Determine the (X, Y) coordinate at the center of the cell enclosing the given text.  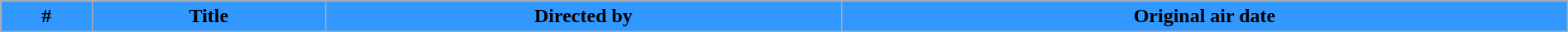
# (46, 16)
Original air date (1205, 16)
Directed by (583, 16)
Title (209, 16)
